Find where the given text appears and provide that cell's center as (X, Y) coordinate. 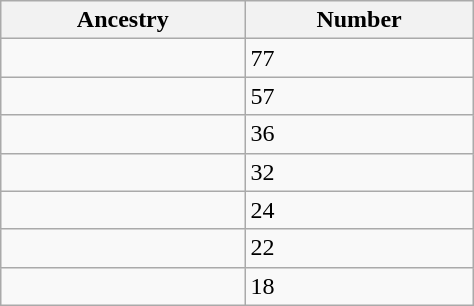
22 (359, 248)
Number (359, 20)
18 (359, 286)
36 (359, 134)
57 (359, 96)
32 (359, 172)
Ancestry (123, 20)
77 (359, 58)
24 (359, 210)
